Return the (x, y) coordinate for the center point of the cell that contains the specified text.  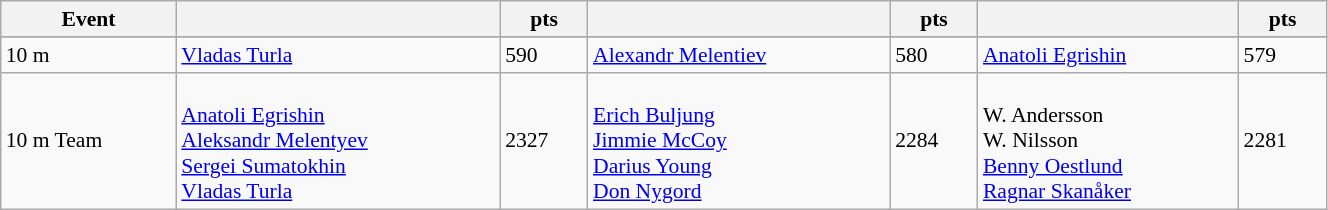
10 m (89, 55)
Anatoli Egrishin (1108, 55)
590 (544, 55)
10 m Team (89, 141)
2281 (1283, 141)
2284 (934, 141)
W. AnderssonW. NilssonBenny OestlundRagnar Skanåker (1108, 141)
579 (1283, 55)
Erich BuljungJimmie McCoyDarius YoungDon Nygord (739, 141)
2327 (544, 141)
Alexandr Melentiev (739, 55)
Event (89, 19)
Anatoli EgrishinAleksandr MelentyevSergei SumatokhinVladas Turla (338, 141)
580 (934, 55)
Vladas Turla (338, 55)
